Locate the cell with the specified text and output its [x, y] center coordinate. 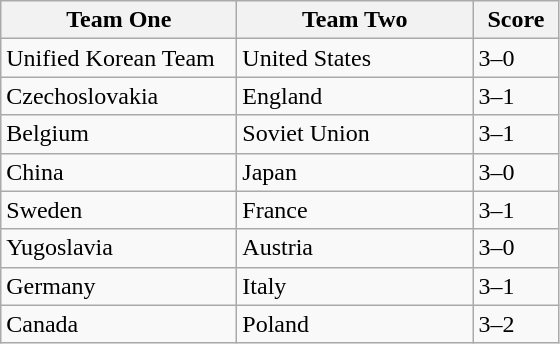
China [119, 172]
France [355, 210]
Canada [119, 324]
Yugoslavia [119, 248]
Soviet Union [355, 134]
Sweden [119, 210]
United States [355, 58]
3–2 [516, 324]
Italy [355, 286]
Poland [355, 324]
Score [516, 20]
Belgium [119, 134]
Japan [355, 172]
Austria [355, 248]
England [355, 96]
Germany [119, 286]
Team Two [355, 20]
Unified Korean Team [119, 58]
Team One [119, 20]
Czechoslovakia [119, 96]
